Return (x, y) of the center of cell containing provided text 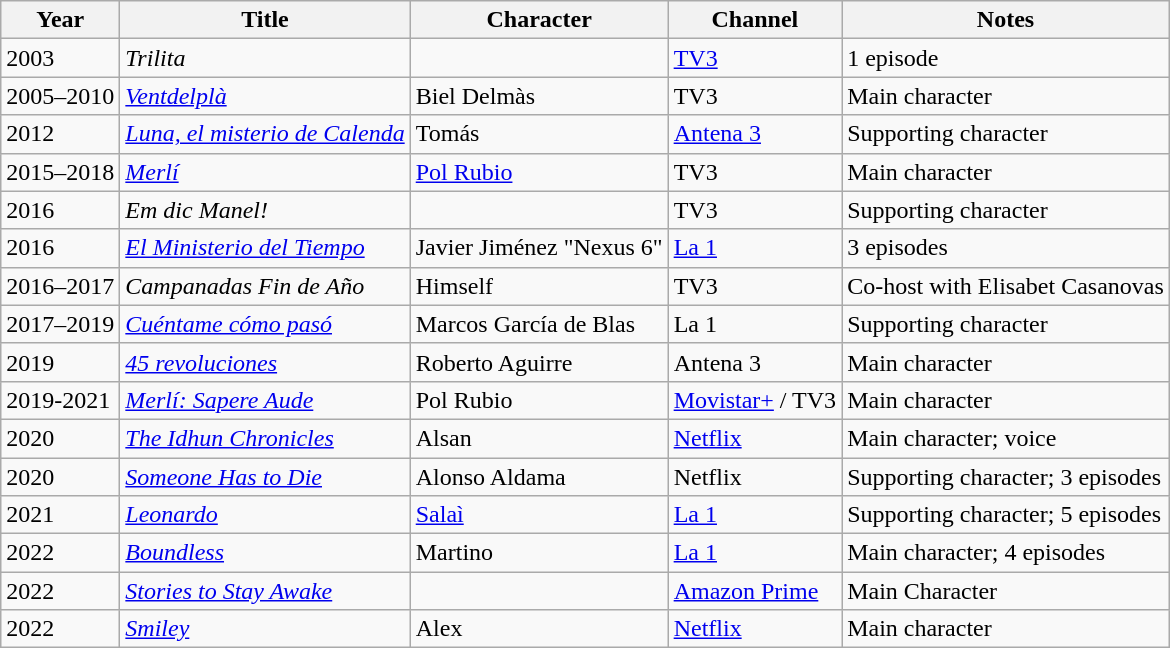
Movistar+ / TV3 (754, 400)
45 revoluciones (265, 362)
Boundless (265, 553)
2005–2010 (60, 96)
Character (539, 20)
Someone Has to Die (265, 477)
Channel (754, 20)
El Ministerio del Tiempo (265, 248)
Biel Delmàs (539, 96)
1 episode (1006, 58)
Smiley (265, 629)
Stories to Stay Awake (265, 591)
Notes (1006, 20)
Cuéntame cómo pasó (265, 324)
2003 (60, 58)
2019-2021 (60, 400)
The Idhun Chronicles (265, 438)
Campanadas Fin de Año (265, 286)
Marcos García de Blas (539, 324)
2016–2017 (60, 286)
2015–2018 (60, 172)
Merlí: Sapere Aude (265, 400)
Salaì (539, 515)
Leonardo (265, 515)
2017–2019 (60, 324)
Ventdelplà (265, 96)
3 episodes (1006, 248)
Roberto Aguirre (539, 362)
Javier Jiménez "Nexus 6" (539, 248)
2019 (60, 362)
Trilita (265, 58)
Tomás (539, 134)
Amazon Prime (754, 591)
Luna, el misterio de Calenda (265, 134)
Supporting character; 3 episodes (1006, 477)
2012 (60, 134)
Main character; 4 episodes (1006, 553)
Alex (539, 629)
Himself (539, 286)
2021 (60, 515)
Martino (539, 553)
Title (265, 20)
Main Character (1006, 591)
Merlí (265, 172)
Co-host with Elisabet Casanovas (1006, 286)
Alsan (539, 438)
Supporting character; 5 episodes (1006, 515)
Main character; voice (1006, 438)
Alonso Aldama (539, 477)
Em dic Manel! (265, 210)
Year (60, 20)
